Locate the cell with the specified text and output its (x, y) center coordinate. 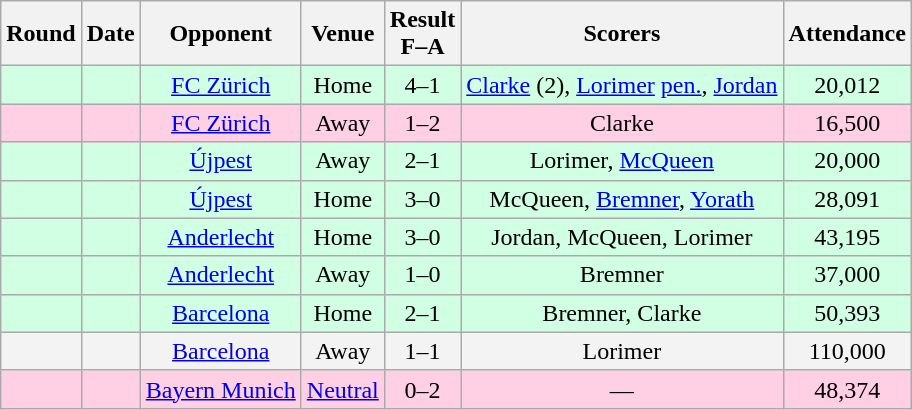
0–2 (422, 389)
20,000 (847, 161)
Attendance (847, 34)
1–2 (422, 123)
43,195 (847, 237)
Bremner, Clarke (622, 313)
Opponent (220, 34)
28,091 (847, 199)
16,500 (847, 123)
Scorers (622, 34)
Clarke (622, 123)
Venue (342, 34)
20,012 (847, 85)
Jordan, McQueen, Lorimer (622, 237)
Date (110, 34)
Clarke (2), Lorimer pen., Jordan (622, 85)
4–1 (422, 85)
McQueen, Bremner, Yorath (622, 199)
Bayern Munich (220, 389)
50,393 (847, 313)
1–0 (422, 275)
48,374 (847, 389)
Neutral (342, 389)
110,000 (847, 351)
Round (41, 34)
1–1 (422, 351)
ResultF–A (422, 34)
— (622, 389)
Lorimer, McQueen (622, 161)
Lorimer (622, 351)
37,000 (847, 275)
Bremner (622, 275)
